Search for the cell housing the specified text and yield its (x, y) center coordinate. 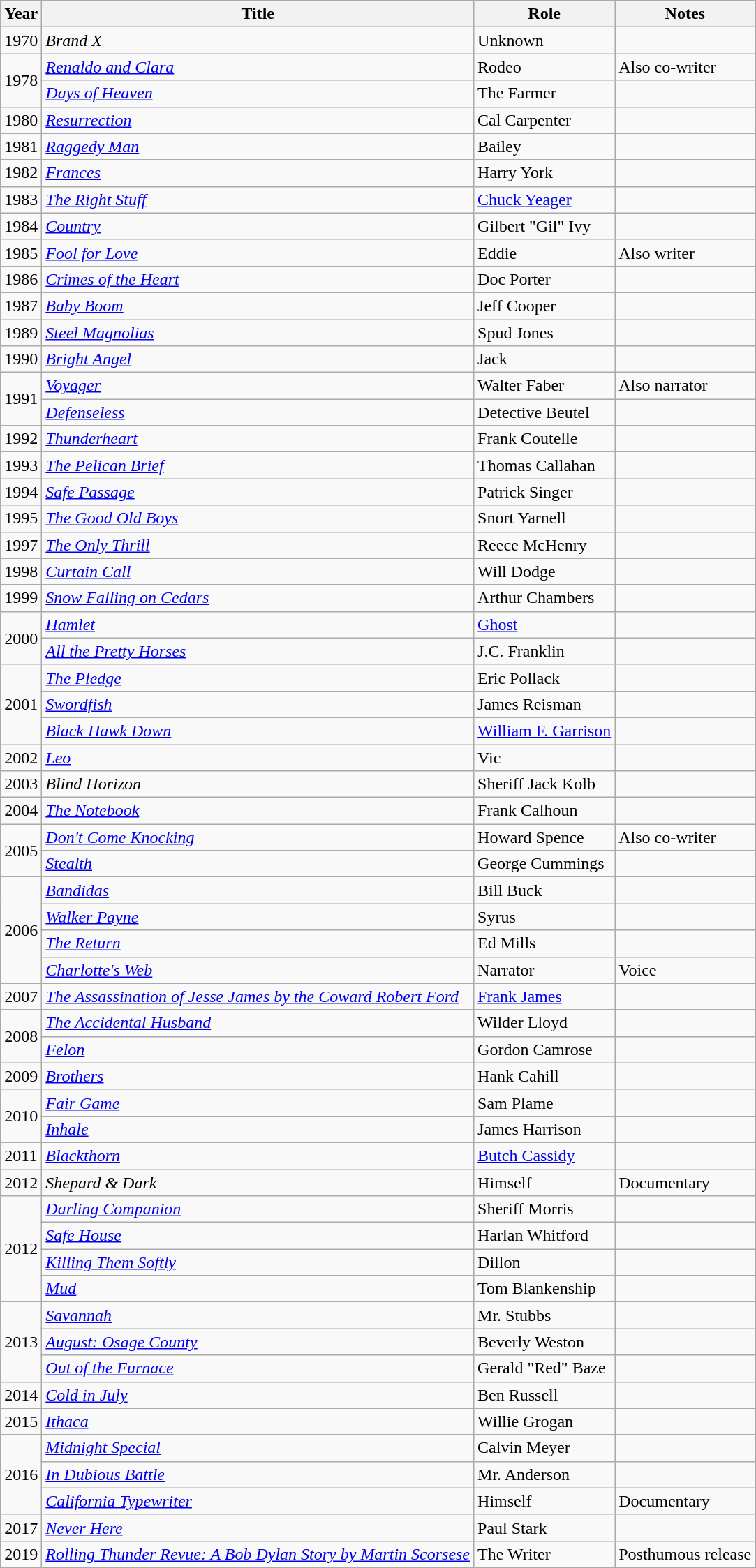
Never Here (258, 1528)
Jack (544, 359)
Eric Pollack (544, 678)
Felon (258, 1050)
James Harrison (544, 1129)
Harlan Whitford (544, 1236)
Bailey (544, 147)
The Pledge (258, 678)
Wilder Lloyd (544, 1023)
2004 (21, 811)
1984 (21, 226)
2001 (21, 704)
Fool for Love (258, 253)
Don't Come Knocking (258, 837)
1995 (21, 518)
Darling Companion (258, 1209)
Thomas Callahan (544, 465)
Voice (685, 970)
The Only Thrill (258, 545)
Chuck Yeager (544, 200)
Renaldo and Clara (258, 67)
The Right Stuff (258, 200)
Snow Falling on Cedars (258, 598)
2011 (21, 1156)
All the Pretty Horses (258, 651)
Gilbert "Gil" Ivy (544, 226)
Year (21, 14)
Brothers (258, 1076)
The Pelican Brief (258, 465)
Inhale (258, 1129)
Black Hawk Down (258, 731)
Days of Heaven (258, 94)
2002 (21, 757)
Walter Faber (544, 386)
1994 (21, 492)
Title (258, 14)
Will Dodge (544, 572)
Posthumous release (685, 1554)
Vic (544, 757)
1987 (21, 306)
Frank James (544, 996)
Unknown (544, 40)
2000 (21, 638)
Ben Russell (544, 1395)
1981 (21, 147)
1989 (21, 333)
Frances (258, 173)
The Accidental Husband (258, 1023)
Howard Spence (544, 837)
California Typewriter (258, 1501)
2014 (21, 1395)
Killing Them Softly (258, 1262)
Brand X (258, 40)
The Farmer (544, 94)
The Return (258, 943)
Spud Jones (544, 333)
Gerald "Red" Baze (544, 1368)
Raggedy Man (258, 147)
Cal Carpenter (544, 120)
Eddie (544, 253)
1983 (21, 200)
Mr. Anderson (544, 1474)
Role (544, 14)
Willie Grogan (544, 1421)
2008 (21, 1036)
Savannah (258, 1315)
2003 (21, 784)
1992 (21, 439)
George Cummings (544, 864)
2007 (21, 996)
Charlotte's Web (258, 970)
Sheriff Jack Kolb (544, 784)
Patrick Singer (544, 492)
Ed Mills (544, 943)
Narrator (544, 970)
Notes (685, 14)
1980 (21, 120)
2009 (21, 1076)
The Notebook (258, 811)
Resurrection (258, 120)
Voyager (258, 386)
2013 (21, 1342)
Beverly Weston (544, 1342)
1990 (21, 359)
2019 (21, 1554)
Ghost (544, 625)
Blackthorn (258, 1156)
1978 (21, 80)
Bright Angel (258, 359)
J.C. Franklin (544, 651)
Jeff Cooper (544, 306)
Paul Stark (544, 1528)
Also writer (685, 253)
Baby Boom (258, 306)
Defenseless (258, 412)
1998 (21, 572)
Swordfish (258, 704)
2016 (21, 1474)
Rodeo (544, 67)
Bill Buck (544, 890)
2015 (21, 1421)
2005 (21, 851)
Syrus (544, 917)
1991 (21, 399)
Mud (258, 1289)
2017 (21, 1528)
Midnight Special (258, 1448)
Safe Passage (258, 492)
2010 (21, 1116)
Butch Cassidy (544, 1156)
Sam Plame (544, 1103)
Rolling Thunder Revue: A Bob Dylan Story by Martin Scorsese (258, 1554)
Country (258, 226)
Mr. Stubbs (544, 1315)
Fair Game (258, 1103)
James Reisman (544, 704)
Stealth (258, 864)
Also narrator (685, 386)
1997 (21, 545)
The Writer (544, 1554)
Walker Payne (258, 917)
1993 (21, 465)
Frank Calhoun (544, 811)
Thunderheart (258, 439)
William F. Garrison (544, 731)
1970 (21, 40)
Hank Cahill (544, 1076)
2006 (21, 930)
The Assassination of Jesse James by the Coward Robert Ford (258, 996)
Cold in July (258, 1395)
Ithaca (258, 1421)
Reece McHenry (544, 545)
Out of the Furnace (258, 1368)
Calvin Meyer (544, 1448)
1985 (21, 253)
1986 (21, 279)
Harry York (544, 173)
Tom Blankenship (544, 1289)
Gordon Camrose (544, 1050)
1999 (21, 598)
Doc Porter (544, 279)
Steel Magnolias (258, 333)
August: Osage County (258, 1342)
Dillon (544, 1262)
Arthur Chambers (544, 598)
Curtain Call (258, 572)
In Dubious Battle (258, 1474)
Blind Horizon (258, 784)
The Good Old Boys (258, 518)
Shepard & Dark (258, 1183)
Bandidas (258, 890)
1982 (21, 173)
Hamlet (258, 625)
Detective Beutel (544, 412)
Crimes of the Heart (258, 279)
Safe House (258, 1236)
Leo (258, 757)
Sheriff Morris (544, 1209)
Snort Yarnell (544, 518)
Frank Coutelle (544, 439)
